Detect which cell encompasses the target text, then output its (x, y) center coordinate. 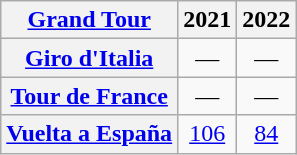
Tour de France (90, 96)
2021 (208, 20)
Vuelta a España (90, 134)
2022 (266, 20)
Giro d'Italia (90, 58)
106 (208, 134)
84 (266, 134)
Grand Tour (90, 20)
